Return the (X, Y) coordinate for the center point of the cell that contains the specified text.  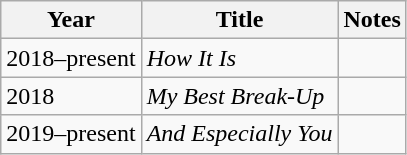
My Best Break-Up (240, 96)
Notes (372, 20)
2018 (71, 96)
Title (240, 20)
2018–present (71, 58)
How It Is (240, 58)
And Especially You (240, 134)
Year (71, 20)
2019–present (71, 134)
